Return the [X, Y] coordinate for the center point of the cell that contains the specified text.  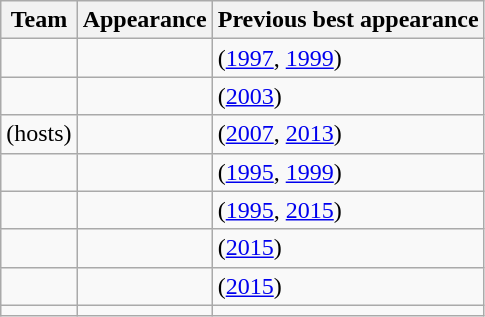
(2007, 2013) [348, 134]
Team [39, 20]
(1995, 2015) [348, 210]
(1995, 1999) [348, 172]
Appearance [144, 20]
(2003) [348, 96]
Previous best appearance [348, 20]
(hosts) [39, 134]
(1997, 1999) [348, 58]
